Return the (x, y) coordinate for the center point of the cell that contains the specified text.  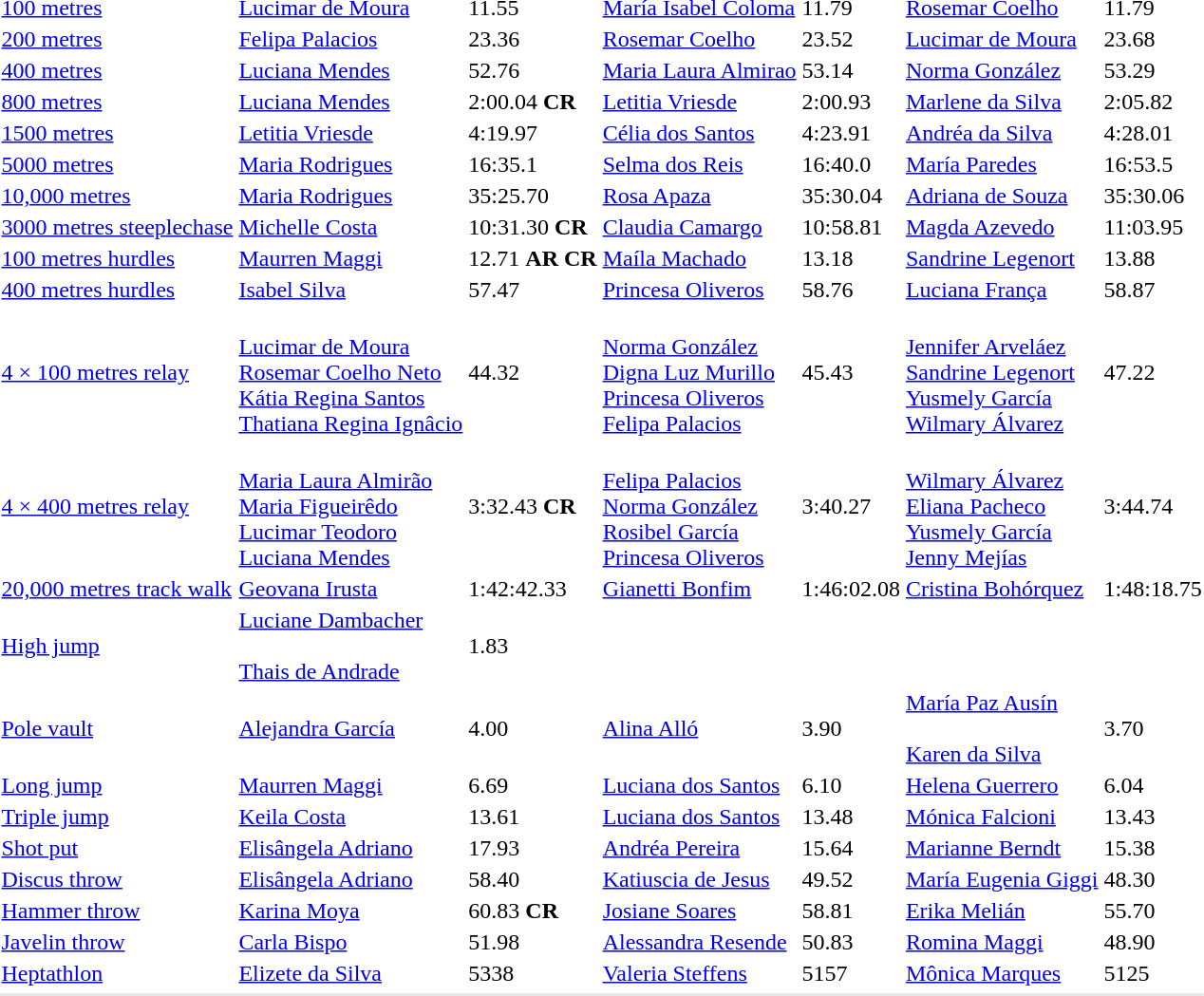
María Eugenia Giggi (1002, 879)
Luciana França (1002, 290)
10:58.81 (851, 227)
Felipa Palacios (351, 39)
1.83 (533, 646)
Magda Azevedo (1002, 227)
12.71 AR CR (533, 258)
48.90 (1153, 942)
47.22 (1153, 372)
45.43 (851, 372)
4:28.01 (1153, 133)
Elizete da Silva (351, 973)
Selma dos Reis (699, 164)
23.52 (851, 39)
5000 metres (118, 164)
3:44.74 (1153, 506)
2:00.04 CR (533, 102)
3:32.43 CR (533, 506)
10,000 metres (118, 196)
Cristina Bohórquez (1002, 589)
María Paz Ausín Karen da Silva (1002, 728)
Keila Costa (351, 817)
Marianne Berndt (1002, 848)
6.69 (533, 785)
Lucimar de MouraRosemar Coelho NetoKátia Regina SantosThatiana Regina Ignâcio (351, 372)
Andréa Pereira (699, 848)
49.52 (851, 879)
48.30 (1153, 879)
Felipa PalaciosNorma GonzálezRosibel GarcíaPrincesa Oliveros (699, 506)
Javelin throw (118, 942)
20,000 metres track walk (118, 589)
2:00.93 (851, 102)
13.88 (1153, 258)
6.10 (851, 785)
5338 (533, 973)
Maria Laura AlmirãoMaria FigueirêdoLucimar TeodoroLuciana Mendes (351, 506)
100 metres hurdles (118, 258)
16:35.1 (533, 164)
15.38 (1153, 848)
Rosa Apaza (699, 196)
1:46:02.08 (851, 589)
4 × 100 metres relay (118, 372)
5157 (851, 973)
Princesa Oliveros (699, 290)
Adriana de Souza (1002, 196)
María Paredes (1002, 164)
400 metres (118, 70)
58.81 (851, 911)
Rosemar Coelho (699, 39)
3:40.27 (851, 506)
57.47 (533, 290)
Carla Bispo (351, 942)
23.36 (533, 39)
Norma GonzálezDigna Luz MurilloPrincesa OliverosFelipa Palacios (699, 372)
200 metres (118, 39)
Maria Laura Almirao (699, 70)
53.14 (851, 70)
13.61 (533, 817)
High jump (118, 646)
Célia dos Santos (699, 133)
50.83 (851, 942)
13.18 (851, 258)
3.70 (1153, 728)
Luciane Dambacher Thais de Andrade (351, 646)
4:19.97 (533, 133)
Hammer throw (118, 911)
Helena Guerrero (1002, 785)
2:05.82 (1153, 102)
15.64 (851, 848)
Michelle Costa (351, 227)
Erika Melián (1002, 911)
17.93 (533, 848)
Alina Alló (699, 728)
Josiane Soares (699, 911)
Geovana Irusta (351, 589)
5125 (1153, 973)
Alejandra García (351, 728)
3000 metres steeplechase (118, 227)
800 metres (118, 102)
Romina Maggi (1002, 942)
Shot put (118, 848)
Mônica Marques (1002, 973)
4 × 400 metres relay (118, 506)
Long jump (118, 785)
58.87 (1153, 290)
13.43 (1153, 817)
1500 metres (118, 133)
Triple jump (118, 817)
11:03.95 (1153, 227)
4.00 (533, 728)
60.83 CR (533, 911)
1:48:18.75 (1153, 589)
Isabel Silva (351, 290)
51.98 (533, 942)
35:25.70 (533, 196)
Lucimar de Moura (1002, 39)
3.90 (851, 728)
Mónica Falcioni (1002, 817)
23.68 (1153, 39)
35:30.06 (1153, 196)
400 metres hurdles (118, 290)
44.32 (533, 372)
6.04 (1153, 785)
52.76 (533, 70)
35:30.04 (851, 196)
Alessandra Resende (699, 942)
Discus throw (118, 879)
Andréa da Silva (1002, 133)
10:31.30 CR (533, 227)
Norma González (1002, 70)
13.48 (851, 817)
Marlene da Silva (1002, 102)
16:53.5 (1153, 164)
Wilmary ÁlvarezEliana PachecoYusmely GarcíaJenny Mejías (1002, 506)
Maíla Machado (699, 258)
Claudia Camargo (699, 227)
58.76 (851, 290)
Heptathlon (118, 973)
Sandrine Legenort (1002, 258)
53.29 (1153, 70)
16:40.0 (851, 164)
Gianetti Bonfim (699, 589)
Jennifer ArveláezSandrine LegenortYusmely GarcíaWilmary Álvarez (1002, 372)
Pole vault (118, 728)
55.70 (1153, 911)
Karina Moya (351, 911)
Katiuscia de Jesus (699, 879)
Valeria Steffens (699, 973)
4:23.91 (851, 133)
1:42:42.33 (533, 589)
58.40 (533, 879)
